Capture the cell that displays the provided text and extract its (X, Y) central coordinate. 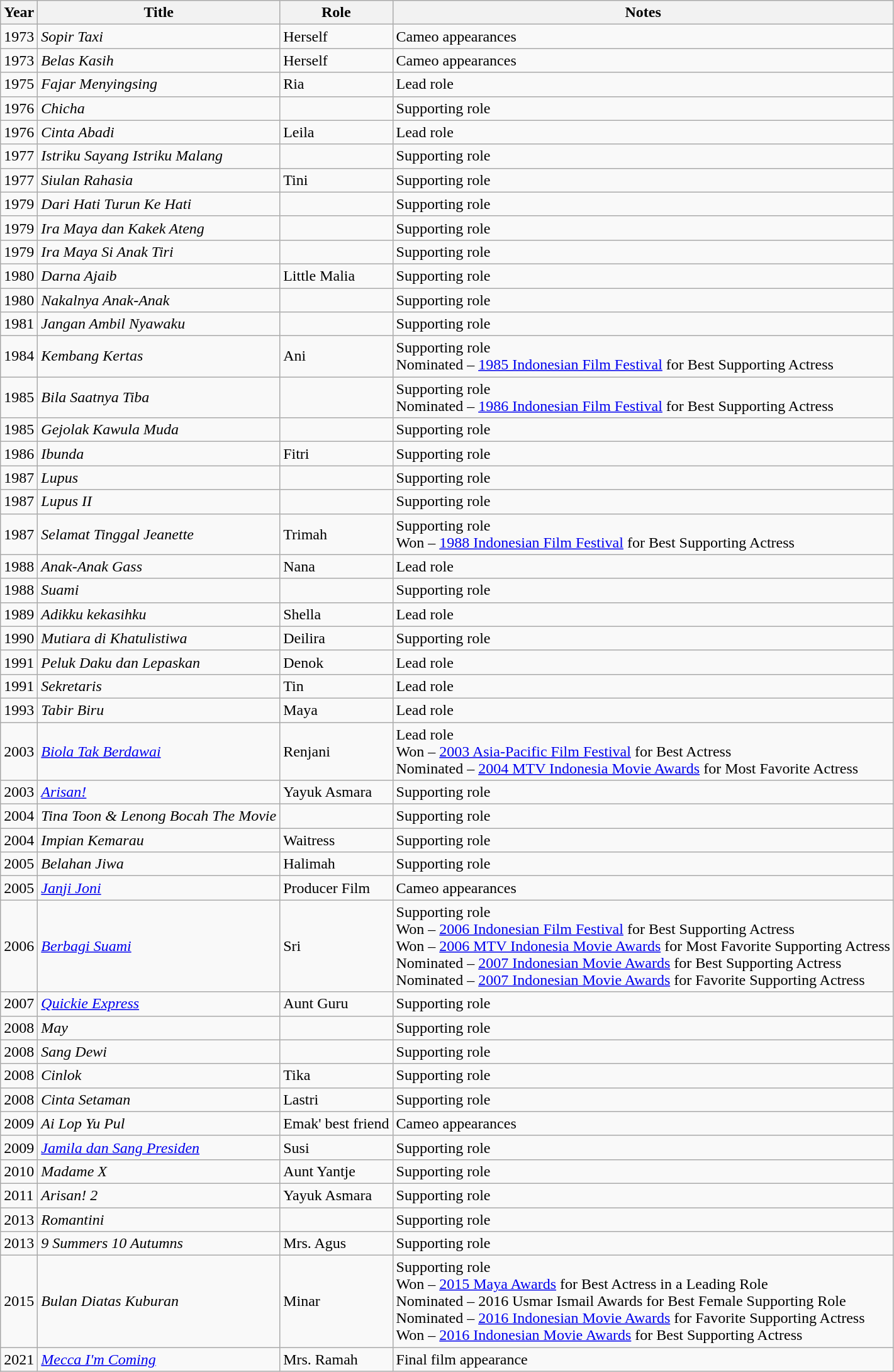
Ria (336, 84)
1984 (19, 356)
Anak-Anak Gass (159, 566)
Minar (336, 1302)
9 Summers 10 Autumns (159, 1244)
Sopir Taxi (159, 37)
Berbagi Suami (159, 946)
Aunt Yantje (336, 1171)
Janji Joni (159, 888)
Denok (336, 662)
2011 (19, 1195)
Final film appearance (643, 1359)
Fajar Menyingsing (159, 84)
Siulan Rahasia (159, 180)
Tabir Biru (159, 710)
2006 (19, 946)
Cinta Abadi (159, 132)
Lupus (159, 478)
Chicha (159, 108)
Producer Film (336, 888)
2010 (19, 1171)
Nana (336, 566)
Deilira (336, 638)
Ira Maya Si Anak Tiri (159, 252)
Sri (336, 946)
Madame X (159, 1171)
Jangan Ambil Nyawaku (159, 324)
Little Malia (336, 276)
Arisan! 2 (159, 1195)
Halimah (336, 864)
Suami (159, 590)
Dari Hati Turun Ke Hati (159, 204)
Cinta Setaman (159, 1099)
Ibunda (159, 454)
Lupus II (159, 502)
Istriku Sayang Istriku Malang (159, 156)
Year (19, 13)
Tini (336, 180)
1981 (19, 324)
Renjani (336, 751)
Ani (336, 356)
Darna Ajaib (159, 276)
Ira Maya dan Kakek Ateng (159, 228)
Supporting roleWon – 1988 Indonesian Film Festival for Best Supporting Actress (643, 534)
Romantini (159, 1219)
Tina Toon & Lenong Bocah The Movie (159, 816)
Maya (336, 710)
Mutiara di Khatulistiwa (159, 638)
Tika (336, 1076)
Nakalnya Anak-Anak (159, 300)
Supporting roleNominated – 1985 Indonesian Film Festival for Best Supporting Actress (643, 356)
1990 (19, 638)
Lastri (336, 1099)
Notes (643, 13)
Tin (336, 686)
Jamila dan Sang Presiden (159, 1147)
Supporting roleNominated – 1986 Indonesian Film Festival for Best Supporting Actress (643, 398)
Cinlok (159, 1076)
May (159, 1028)
Lead roleWon – 2003 Asia-Pacific Film Festival for Best ActressNominated – 2004 MTV Indonesia Movie Awards for Most Favorite Actress (643, 751)
1986 (19, 454)
2021 (19, 1359)
Kembang Kertas (159, 356)
Title (159, 13)
Sang Dewi (159, 1052)
Quickie Express (159, 1004)
Fitri (336, 454)
Emak' best friend (336, 1123)
Mrs. Agus (336, 1244)
Aunt Guru (336, 1004)
Bila Saatnya Tiba (159, 398)
Peluk Daku dan Lepaskan (159, 662)
Mecca I'm Coming (159, 1359)
1989 (19, 614)
Role (336, 13)
Arisan! (159, 792)
Belas Kasih (159, 60)
Bulan Diatas Kuburan (159, 1302)
Gejolak Kawula Muda (159, 430)
Mrs. Ramah (336, 1359)
Waitress (336, 840)
Selamat Tinggal Jeanette (159, 534)
Biola Tak Berdawai (159, 751)
Belahan Jiwa (159, 864)
Sekretaris (159, 686)
2007 (19, 1004)
Trimah (336, 534)
Impian Kemarau (159, 840)
Susi (336, 1147)
Ai Lop Yu Pul (159, 1123)
1975 (19, 84)
2015 (19, 1302)
Shella (336, 614)
Leila (336, 132)
1993 (19, 710)
Adikku kekasihku (159, 614)
